Provide the [x, y] coordinate of the cell's center where the given text is located.  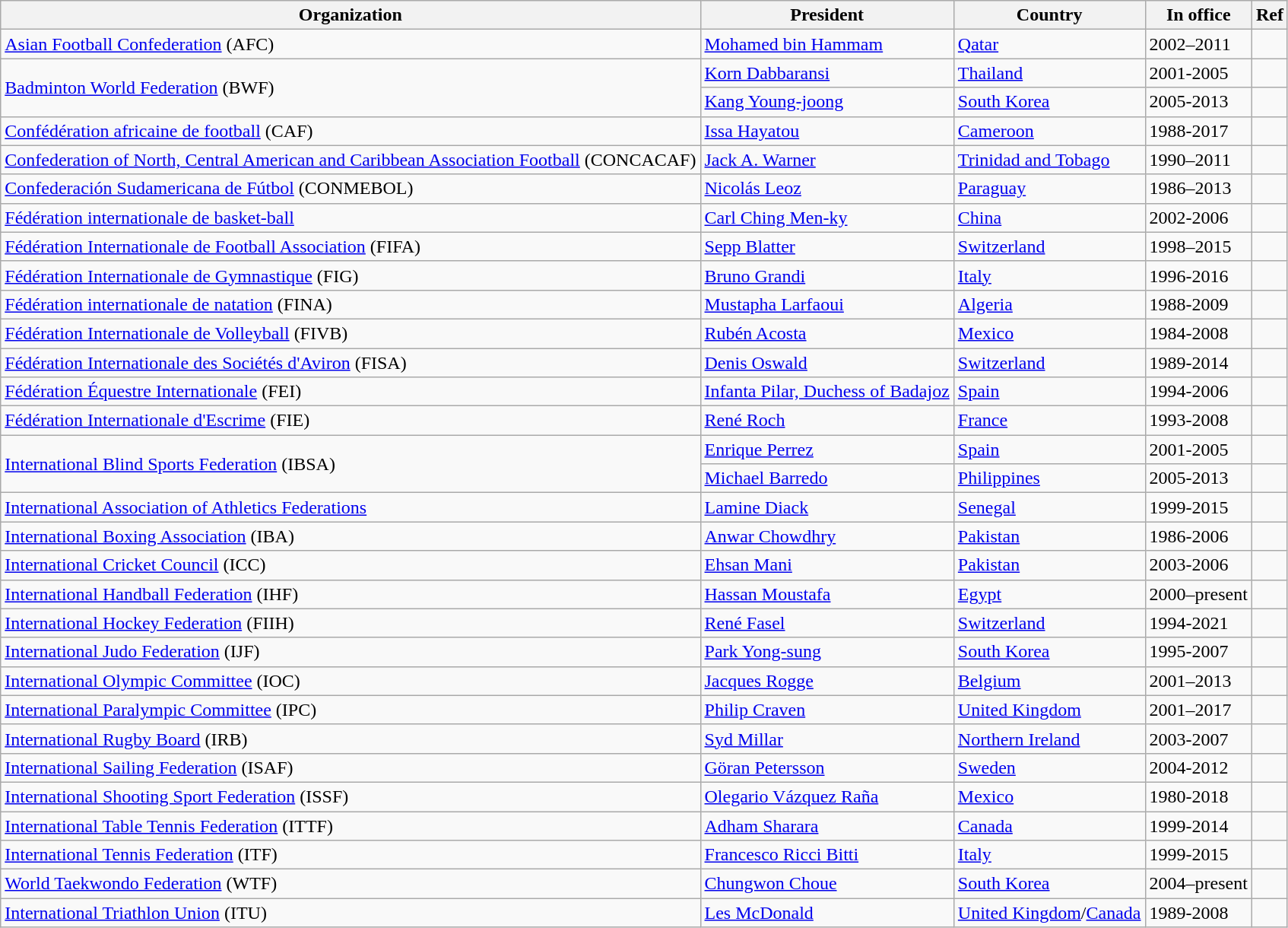
Ref [1270, 15]
International Cricket Council (ICC) [351, 565]
In office [1198, 15]
1993-2008 [1198, 421]
International Boxing Association (IBA) [351, 536]
1994-2006 [1198, 392]
Lamine Diack [827, 507]
2004-2012 [1198, 768]
China [1049, 218]
Trinidad and Tobago [1049, 160]
International Judo Federation (IJF) [351, 652]
United Kingdom [1049, 710]
Anwar Chowdhry [827, 536]
Northern Ireland [1049, 739]
International Rugby Board (IRB) [351, 739]
International Table Tennis Federation (ITTF) [351, 825]
Mohamed bin Hammam [827, 44]
1986–2013 [1198, 189]
United Kingdom/Canada [1049, 913]
Göran Petersson [827, 768]
Senegal [1049, 507]
Infanta Pilar, Duchess of Badajoz [827, 392]
René Roch [827, 421]
Korn Dabbaransi [827, 73]
International Shooting Sport Federation (ISSF) [351, 796]
2003-2007 [1198, 739]
Rubén Acosta [827, 333]
Canada [1049, 825]
Philippines [1049, 478]
Philip Craven [827, 710]
Denis Oswald [827, 363]
France [1049, 421]
2004–present [1198, 884]
International Paralympic Committee (IPC) [351, 710]
Carl Ching Men-ky [827, 218]
Organization [351, 15]
Hassan Moustafa [827, 594]
Qatar [1049, 44]
Fédération Internationale de Volleyball (FIVB) [351, 333]
International Handball Federation (IHF) [351, 594]
1984-2008 [1198, 333]
1990–2011 [1198, 160]
Cameroon [1049, 131]
Fédération Internationale d'Escrime (FIE) [351, 421]
Sepp Blatter [827, 246]
Jacques Rogge [827, 681]
Syd Millar [827, 739]
International Olympic Committee (IOC) [351, 681]
1989-2008 [1198, 913]
World Taekwondo Federation (WTF) [351, 884]
Kang Young-joong [827, 102]
Enrique Perrez [827, 450]
1994-2021 [1198, 623]
Fédération internationale de natation (FINA) [351, 304]
Badminton World Federation (BWF) [351, 87]
Bruno Grandi [827, 275]
1988-2017 [1198, 131]
2001–2013 [1198, 681]
2002–2011 [1198, 44]
2002-2006 [1198, 218]
Chungwon Choue [827, 884]
International Tennis Federation (ITF) [351, 855]
Egypt [1049, 594]
Belgium [1049, 681]
1995-2007 [1198, 652]
1986-2006 [1198, 536]
Thailand [1049, 73]
Francesco Ricci Bitti [827, 855]
International Hockey Federation (FIIH) [351, 623]
International Triathlon Union (ITU) [351, 913]
Olegario Vázquez Raña [827, 796]
International Association of Athletics Federations [351, 507]
Asian Football Confederation (AFC) [351, 44]
Park Yong-sung [827, 652]
Les McDonald [827, 913]
Mustapha Larfaoui [827, 304]
2001–2017 [1198, 710]
International Sailing Federation (ISAF) [351, 768]
International Blind Sports Federation (IBSA) [351, 464]
Michael Barredo [827, 478]
Algeria [1049, 304]
Adham Sharara [827, 825]
Confédération africaine de football (CAF) [351, 131]
2000–present [1198, 594]
Confederación Sudamericana de Fútbol (CONMEBOL) [351, 189]
Fédération Internationale des Sociétés d'Aviron (FISA) [351, 363]
Fédération internationale de basket-ball [351, 218]
1988-2009 [1198, 304]
1998–2015 [1198, 246]
Paraguay [1049, 189]
Fédération Internationale de Gymnastique (FIG) [351, 275]
Fédération Internationale de Football Association (FIFA) [351, 246]
Fédération Équestre Internationale (FEI) [351, 392]
Confederation of North, Central American and Caribbean Association Football (CONCACAF) [351, 160]
Issa Hayatou [827, 131]
René Fasel [827, 623]
Ehsan Mani [827, 565]
President [827, 15]
Jack A. Warner [827, 160]
Country [1049, 15]
1999-2014 [1198, 825]
Sweden [1049, 768]
2003-2006 [1198, 565]
1989-2014 [1198, 363]
1996-2016 [1198, 275]
Nicolás Leoz [827, 189]
1980-2018 [1198, 796]
